Find where the given text appears and provide that cell's center as (X, Y) coordinate. 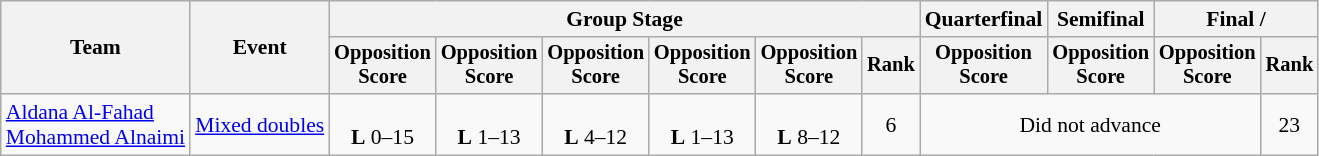
Group Stage (624, 19)
Mixed doubles (260, 124)
23 (1290, 124)
Did not advance (1090, 124)
L 4–12 (596, 124)
Semifinal (1100, 19)
L 8–12 (810, 124)
6 (891, 124)
L 0–15 (382, 124)
Team (96, 48)
Final / (1236, 19)
Event (260, 48)
Quarterfinal (984, 19)
Aldana Al-FahadMohammed Alnaimi (96, 124)
